Identify which cell holds the provided text, then report its (X, Y) central coordinate. 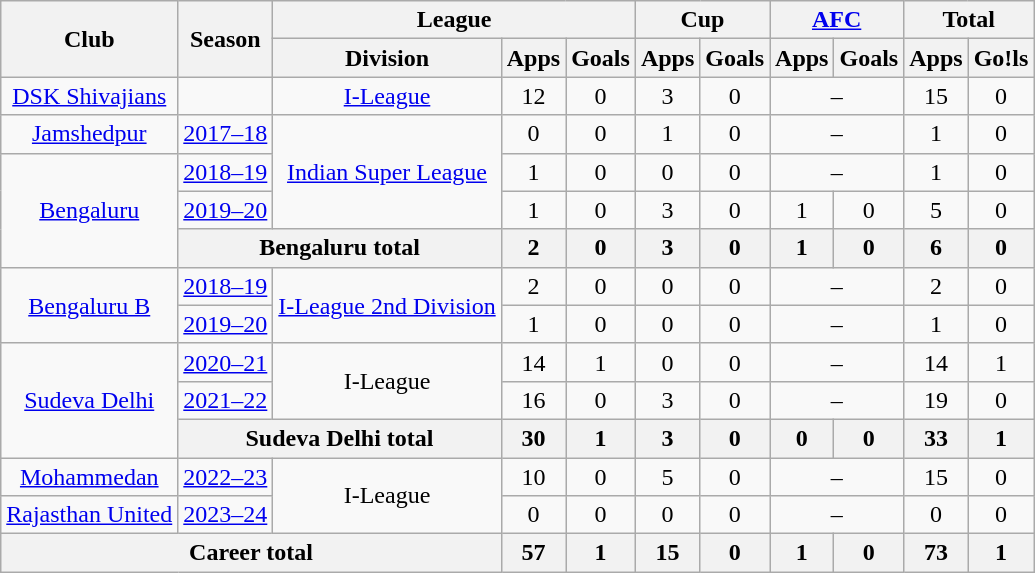
2017–18 (226, 134)
Go!ls (1001, 58)
Mohammedan (90, 477)
16 (533, 400)
AFC (837, 20)
2020–21 (226, 362)
DSK Shivajians (90, 96)
Bengaluru B (90, 305)
2023–24 (226, 515)
Club (90, 39)
10 (533, 477)
12 (533, 96)
League (454, 20)
33 (936, 438)
Cup (702, 20)
6 (936, 248)
2021–22 (226, 400)
Total (969, 20)
Sudeva Delhi (90, 400)
Jamshedpur (90, 134)
19 (936, 400)
Bengaluru total (340, 248)
Career total (251, 553)
Bengaluru (90, 210)
Indian Super League (387, 172)
30 (533, 438)
57 (533, 553)
I-League 2nd Division (387, 305)
73 (936, 553)
2022–23 (226, 477)
Rajasthan United (90, 515)
Season (226, 39)
Division (387, 58)
Sudeva Delhi total (340, 438)
